Determine the [x, y] coordinate at the center of the cell enclosing the given text.  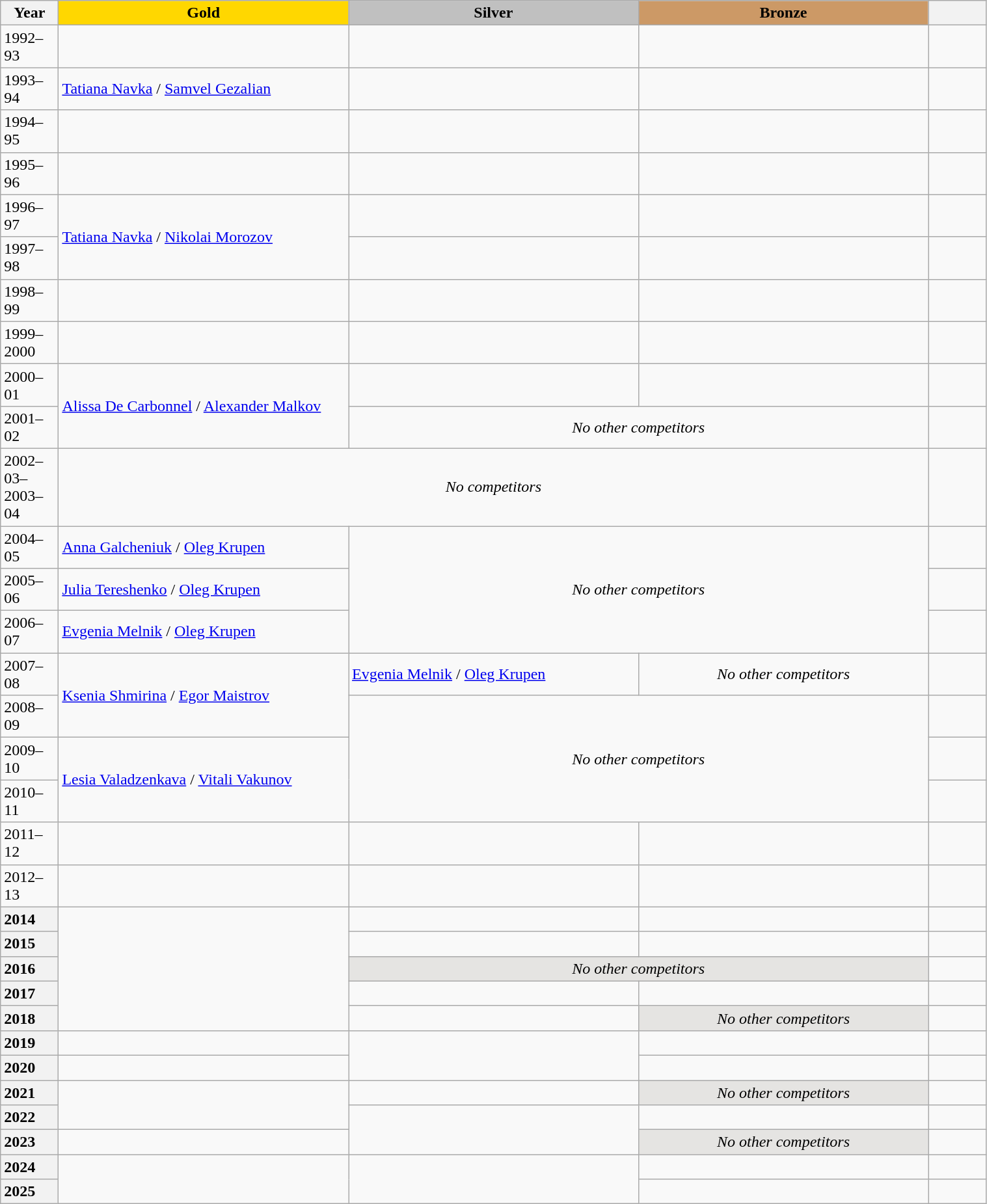
1993–94 [30, 88]
Tatiana Navka / Samvel Gezalian [204, 88]
Bronze [783, 13]
Alissa De Carbonnel / Alexander Malkov [204, 406]
2023 [30, 1142]
2002–03–2003–04 [30, 487]
Tatiana Navka / Nikolai Morozov [204, 237]
2012–13 [30, 886]
2017 [30, 993]
Gold [204, 13]
2016 [30, 969]
Julia Tereshenko / Oleg Krupen [204, 589]
2006–07 [30, 632]
2007–08 [30, 674]
2000–01 [30, 385]
2010–11 [30, 801]
2015 [30, 944]
2004–05 [30, 546]
Ksenia Shmirina / Egor Maistrov [204, 695]
2005–06 [30, 589]
2008–09 [30, 717]
2014 [30, 919]
Year [30, 13]
2025 [30, 1192]
Anna Galcheniuk / Oleg Krupen [204, 546]
2019 [30, 1043]
1999–2000 [30, 342]
2020 [30, 1067]
Silver [494, 13]
2011–12 [30, 843]
2001–02 [30, 427]
1992–93 [30, 47]
1997–98 [30, 258]
No competitors [493, 487]
2009–10 [30, 758]
Lesia Valadzenkava / Vitali Vakunov [204, 780]
1996–97 [30, 216]
2022 [30, 1117]
2024 [30, 1167]
1994–95 [30, 131]
2021 [30, 1092]
2018 [30, 1018]
1995–96 [30, 173]
1998–99 [30, 301]
